Find where the given text appears and provide that cell's center as (x, y) coordinate. 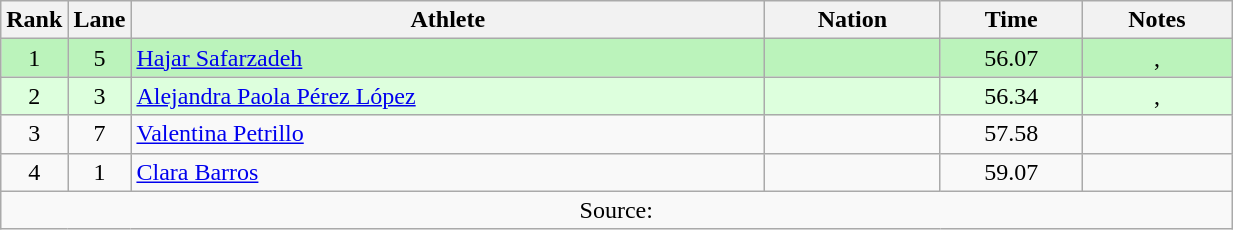
Alejandra Paola Pérez López (448, 96)
Notes (1156, 20)
2 (34, 96)
Clara Barros (448, 172)
4 (34, 172)
Athlete (448, 20)
57.58 (1011, 134)
Time (1011, 20)
59.07 (1011, 172)
56.07 (1011, 58)
Hajar Safarzadeh (448, 58)
5 (100, 58)
Valentina Petrillo (448, 134)
56.34 (1011, 96)
7 (100, 134)
Source: (616, 210)
Lane (100, 20)
Rank (34, 20)
Nation (853, 20)
